Find where the given text appears and provide that cell's center as (X, Y) coordinate. 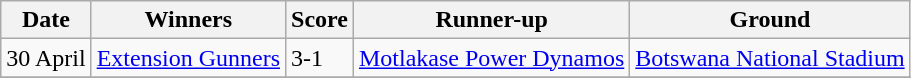
3-1 (320, 58)
Runner-up (491, 20)
Score (320, 20)
Ground (770, 20)
30 April (46, 58)
Extension Gunners (188, 58)
Winners (188, 20)
Botswana National Stadium (770, 58)
Date (46, 20)
Motlakase Power Dynamos (491, 58)
